Pinpoint the cell where the given text exists, returning its [X, Y] midpoint coordinate. 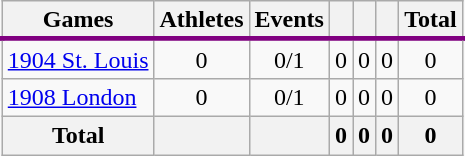
Athletes [202, 20]
1904 St. Louis [78, 59]
1908 London [78, 97]
Events [289, 20]
Games [78, 20]
